Capture the cell that displays the provided text and extract its [X, Y] central coordinate. 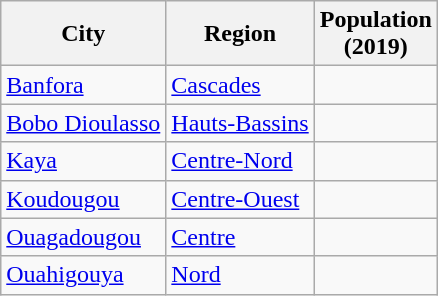
Cascades [240, 85]
Bobo Dioulasso [84, 123]
Koudougou [84, 199]
Population(2019) [376, 34]
Centre-Nord [240, 161]
Centre-Ouest [240, 199]
Centre [240, 237]
Nord [240, 275]
Ouagadougou [84, 237]
Hauts-Bassins [240, 123]
Kaya [84, 161]
City [84, 34]
Region [240, 34]
Ouahigouya [84, 275]
Banfora [84, 85]
